Return the (x, y) coordinate for the center point of the cell that contains the specified text.  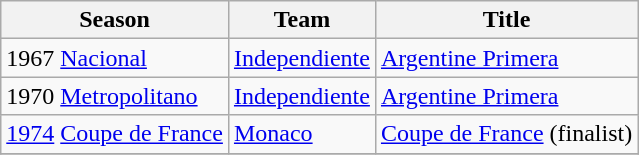
Title (506, 20)
1970 Metropolitano (115, 96)
Coupe de France (finalist) (506, 134)
1974 Coupe de France (115, 134)
Team (302, 20)
Season (115, 20)
Monaco (302, 134)
1967 Nacional (115, 58)
